Provide the (x, y) coordinate of the cell's center where the given text is located.  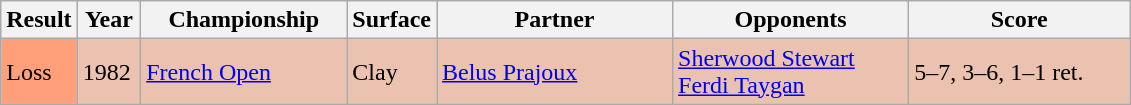
French Open (244, 72)
5–7, 3–6, 1–1 ret. (1020, 72)
Sherwood Stewart Ferdi Taygan (791, 72)
Surface (392, 20)
Partner (554, 20)
Belus Prajoux (554, 72)
Year (109, 20)
Loss (39, 72)
Opponents (791, 20)
Clay (392, 72)
Score (1020, 20)
Championship (244, 20)
1982 (109, 72)
Result (39, 20)
